Return the [x, y] coordinate for the center point of the cell that contains the specified text.  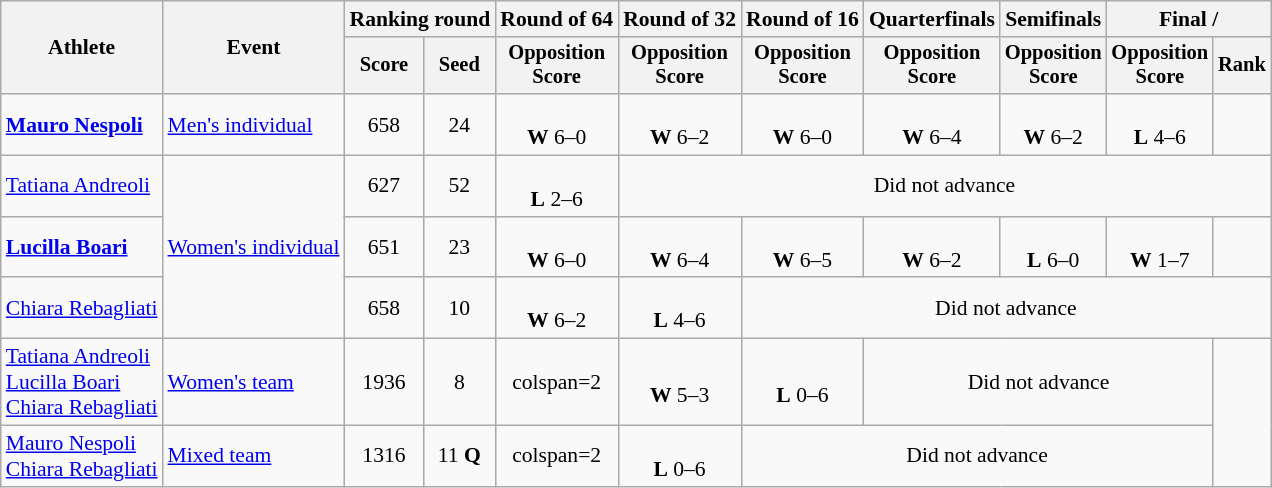
651 [384, 248]
Mauro NespoliChiara Rebagliati [82, 456]
1936 [384, 382]
Final / [1189, 19]
Event [254, 48]
Round of 32 [680, 19]
Round of 16 [802, 19]
8 [459, 382]
Lucilla Boari [82, 248]
24 [459, 124]
Women's team [254, 382]
Quarterfinals [932, 19]
11 Q [459, 456]
Rank [1242, 66]
Chiara Rebagliati [82, 308]
23 [459, 248]
Athlete [82, 48]
Women's individual [254, 248]
W 1–7 [1160, 248]
Ranking round [420, 19]
Round of 64 [556, 19]
10 [459, 308]
Tatiana Andreoli [82, 186]
Seed [459, 66]
Men's individual [254, 124]
W 5–3 [680, 382]
1316 [384, 456]
Mixed team [254, 456]
Mauro Nespoli [82, 124]
Score [384, 66]
52 [459, 186]
L 6–0 [1054, 248]
Semifinals [1054, 19]
W 6–5 [802, 248]
L 2–6 [556, 186]
Tatiana AndreoliLucilla BoariChiara Rebagliati [82, 382]
627 [384, 186]
